Provide the [X, Y] coordinate of the cell's center where the given text is located.  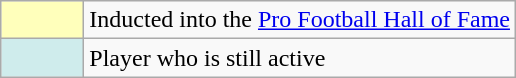
Inducted into the Pro Football Hall of Fame [300, 20]
Player who is still active [300, 58]
